Search for the cell housing the specified text and yield its [x, y] center coordinate. 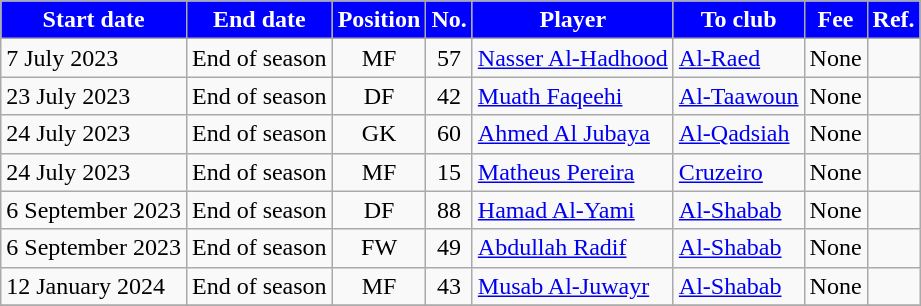
7 July 2023 [94, 58]
FW [379, 248]
Ahmed Al Jubaya [572, 134]
23 July 2023 [94, 96]
57 [449, 58]
Start date [94, 20]
60 [449, 134]
Player [572, 20]
Al-Taawoun [738, 96]
43 [449, 286]
Al-Qadsiah [738, 134]
Cruzeiro [738, 172]
42 [449, 96]
To club [738, 20]
Abdullah Radif [572, 248]
Hamad Al-Yami [572, 210]
Fee [836, 20]
End date [259, 20]
Musab Al-Juwayr [572, 286]
12 January 2024 [94, 286]
Ref. [894, 20]
Position [379, 20]
Muath Faqeehi [572, 96]
88 [449, 210]
Matheus Pereira [572, 172]
15 [449, 172]
Al-Raed [738, 58]
Nasser Al-Hadhood [572, 58]
GK [379, 134]
No. [449, 20]
49 [449, 248]
